Return the (X, Y) coordinate for the center point of the cell that contains the specified text.  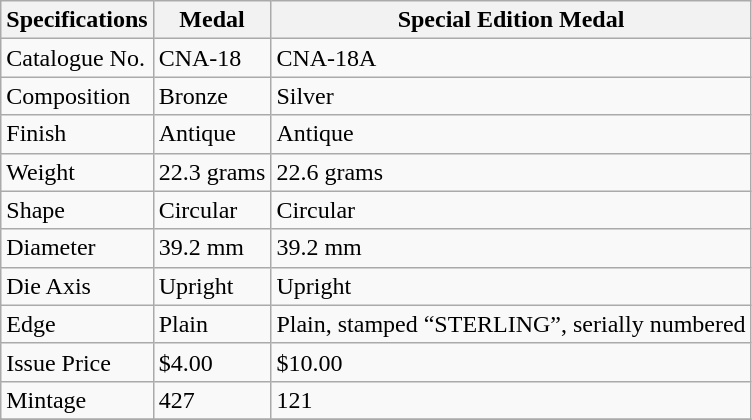
Catalogue No. (77, 58)
121 (511, 400)
$10.00 (511, 362)
Composition (77, 96)
Issue Price (77, 362)
Medal (212, 20)
Plain (212, 324)
$4.00 (212, 362)
Shape (77, 210)
Special Edition Medal (511, 20)
Plain, stamped “STERLING”, serially numbered (511, 324)
Diameter (77, 248)
22.3 grams (212, 172)
Die Axis (77, 286)
427 (212, 400)
Finish (77, 134)
CNA-18A (511, 58)
22.6 grams (511, 172)
Edge (77, 324)
Bronze (212, 96)
Specifications (77, 20)
Silver (511, 96)
CNA-18 (212, 58)
Weight (77, 172)
Mintage (77, 400)
